For the text-containing cell, return its midpoint in [X, Y] coordinate format. 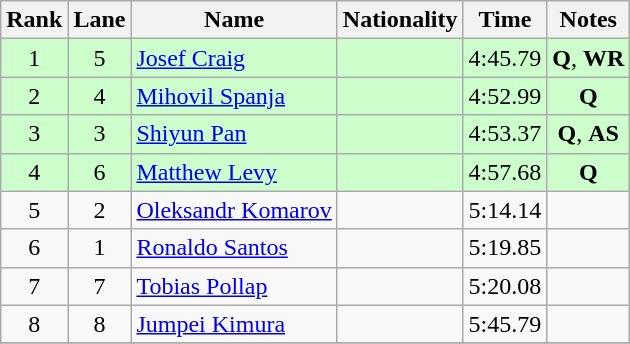
4:53.37 [505, 134]
Lane [100, 20]
Shiyun Pan [234, 134]
Josef Craig [234, 58]
Tobias Pollap [234, 286]
Nationality [400, 20]
5:20.08 [505, 286]
4:45.79 [505, 58]
5:45.79 [505, 324]
5:19.85 [505, 248]
Q, WR [588, 58]
Ronaldo Santos [234, 248]
Matthew Levy [234, 172]
Q, AS [588, 134]
5:14.14 [505, 210]
Rank [34, 20]
Mihovil Spanja [234, 96]
Notes [588, 20]
Name [234, 20]
Oleksandr Komarov [234, 210]
4:52.99 [505, 96]
Time [505, 20]
Jumpei Kimura [234, 324]
4:57.68 [505, 172]
